Pinpoint the cell where the given text exists, returning its (x, y) midpoint coordinate. 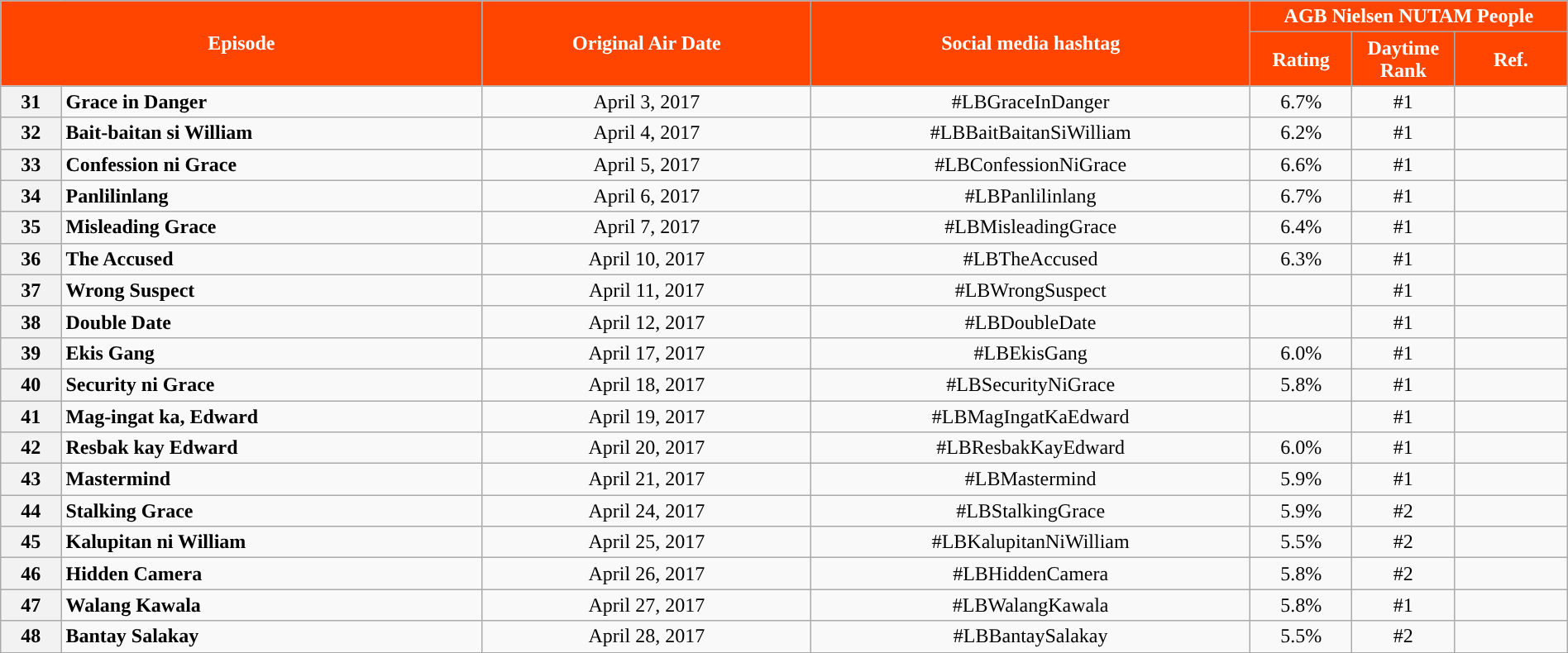
April 11, 2017 (647, 290)
April 5, 2017 (647, 164)
April 17, 2017 (647, 353)
April 20, 2017 (647, 448)
Stalking Grace (271, 511)
#LBTheAccused (1030, 259)
44 (31, 511)
6.3% (1301, 259)
41 (31, 416)
April 21, 2017 (647, 479)
Social media hashtag (1030, 43)
Misleading Grace (271, 227)
Original Air Date (647, 43)
Hidden Camera (271, 574)
April 27, 2017 (647, 605)
Mastermind (271, 479)
Double Date (271, 322)
45 (31, 542)
46 (31, 574)
#LBDoubleDate (1030, 322)
April 18, 2017 (647, 384)
Walang Kawala (271, 605)
42 (31, 448)
Bantay Salakay (271, 636)
Panlilinlang (271, 196)
Kalupitan ni William (271, 542)
#LBResbakKayEdward (1030, 448)
#LBMastermind (1030, 479)
Ekis Gang (271, 353)
April 28, 2017 (647, 636)
Mag-ingat ka, Edward (271, 416)
Rating (1301, 60)
43 (31, 479)
#LBMisleadingGrace (1030, 227)
6.6% (1301, 164)
#LBWrongSuspect (1030, 290)
April 19, 2017 (647, 416)
38 (31, 322)
Bait-baitan si William (271, 133)
April 6, 2017 (647, 196)
#LBSecurityNiGrace (1030, 384)
Wrong Suspect (271, 290)
47 (31, 605)
Grace in Danger (271, 102)
34 (31, 196)
6.2% (1301, 133)
The Accused (271, 259)
37 (31, 290)
35 (31, 227)
April 24, 2017 (647, 511)
#LBWalangKawala (1030, 605)
6.4% (1301, 227)
April 10, 2017 (647, 259)
#LBHiddenCamera (1030, 574)
AGB Nielsen NUTAM People (1408, 17)
April 3, 2017 (647, 102)
Episode (241, 43)
April 4, 2017 (647, 133)
#LBGraceInDanger (1030, 102)
Resbak kay Edward (271, 448)
Ref. (1512, 60)
32 (31, 133)
April 26, 2017 (647, 574)
#LBBantaySalakay (1030, 636)
April 7, 2017 (647, 227)
#LBMagIngatKaEdward (1030, 416)
31 (31, 102)
#LBPanlilinlang (1030, 196)
April 25, 2017 (647, 542)
DaytimeRank (1403, 60)
#LBBaitBaitanSiWilliam (1030, 133)
Confession ni Grace (271, 164)
48 (31, 636)
#LBEkisGang (1030, 353)
#LBStalkingGrace (1030, 511)
33 (31, 164)
#LBKalupitanNiWilliam (1030, 542)
39 (31, 353)
#LBConfessionNiGrace (1030, 164)
April 12, 2017 (647, 322)
40 (31, 384)
36 (31, 259)
Security ni Grace (271, 384)
